Identify which cell holds the provided text, then report its [x, y] central coordinate. 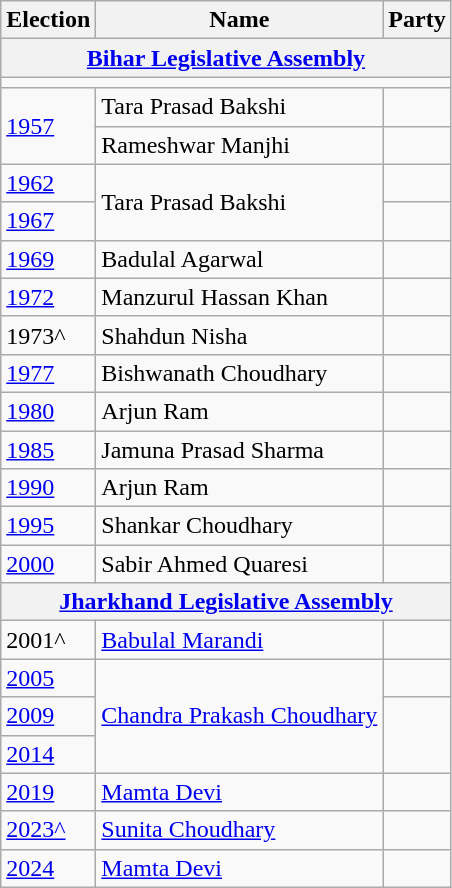
Manzurul Hassan Khan [240, 297]
1957 [48, 126]
2000 [48, 564]
2024 [48, 868]
Election [48, 20]
Shankar Choudhary [240, 526]
1969 [48, 259]
1967 [48, 221]
1973^ [48, 335]
Bihar Legislative Assembly [226, 58]
Rameshwar Manjhi [240, 145]
Name [240, 20]
1980 [48, 411]
Jamuna Prasad Sharma [240, 449]
1977 [48, 373]
Bishwanath Choudhary [240, 373]
2023^ [48, 830]
2014 [48, 754]
2019 [48, 792]
Jharkhand Legislative Assembly [226, 602]
Chandra Prakash Choudhary [240, 716]
Party [417, 20]
Babulal Marandi [240, 640]
Sabir Ahmed Quaresi [240, 564]
1972 [48, 297]
1985 [48, 449]
2005 [48, 678]
1995 [48, 526]
Shahdun Nisha [240, 335]
2009 [48, 716]
Badulal Agarwal [240, 259]
Sunita Choudhary [240, 830]
2001^ [48, 640]
1990 [48, 488]
1962 [48, 183]
